Return [x, y] of the center of cell containing provided text 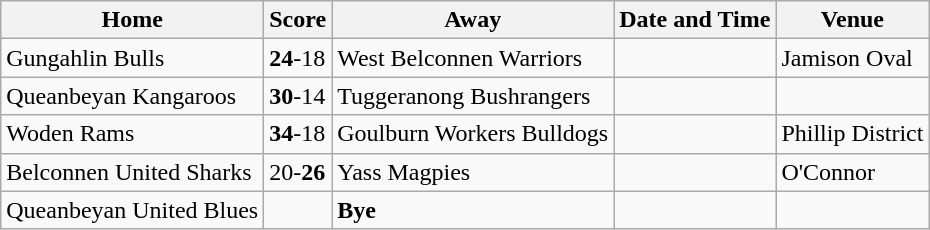
Bye [473, 210]
O'Connor [852, 172]
20-26 [298, 172]
Yass Magpies [473, 172]
24-18 [298, 58]
Queanbeyan Kangaroos [132, 96]
Goulburn Workers Bulldogs [473, 134]
Tuggeranong Bushrangers [473, 96]
Woden Rams [132, 134]
34-18 [298, 134]
Gungahlin Bulls [132, 58]
Home [132, 20]
Away [473, 20]
Belconnen United Sharks [132, 172]
Queanbeyan United Blues [132, 210]
Venue [852, 20]
Score [298, 20]
30-14 [298, 96]
West Belconnen Warriors [473, 58]
Phillip District [852, 134]
Jamison Oval [852, 58]
Date and Time [695, 20]
